Locate the cell with the specified text and output its [x, y] center coordinate. 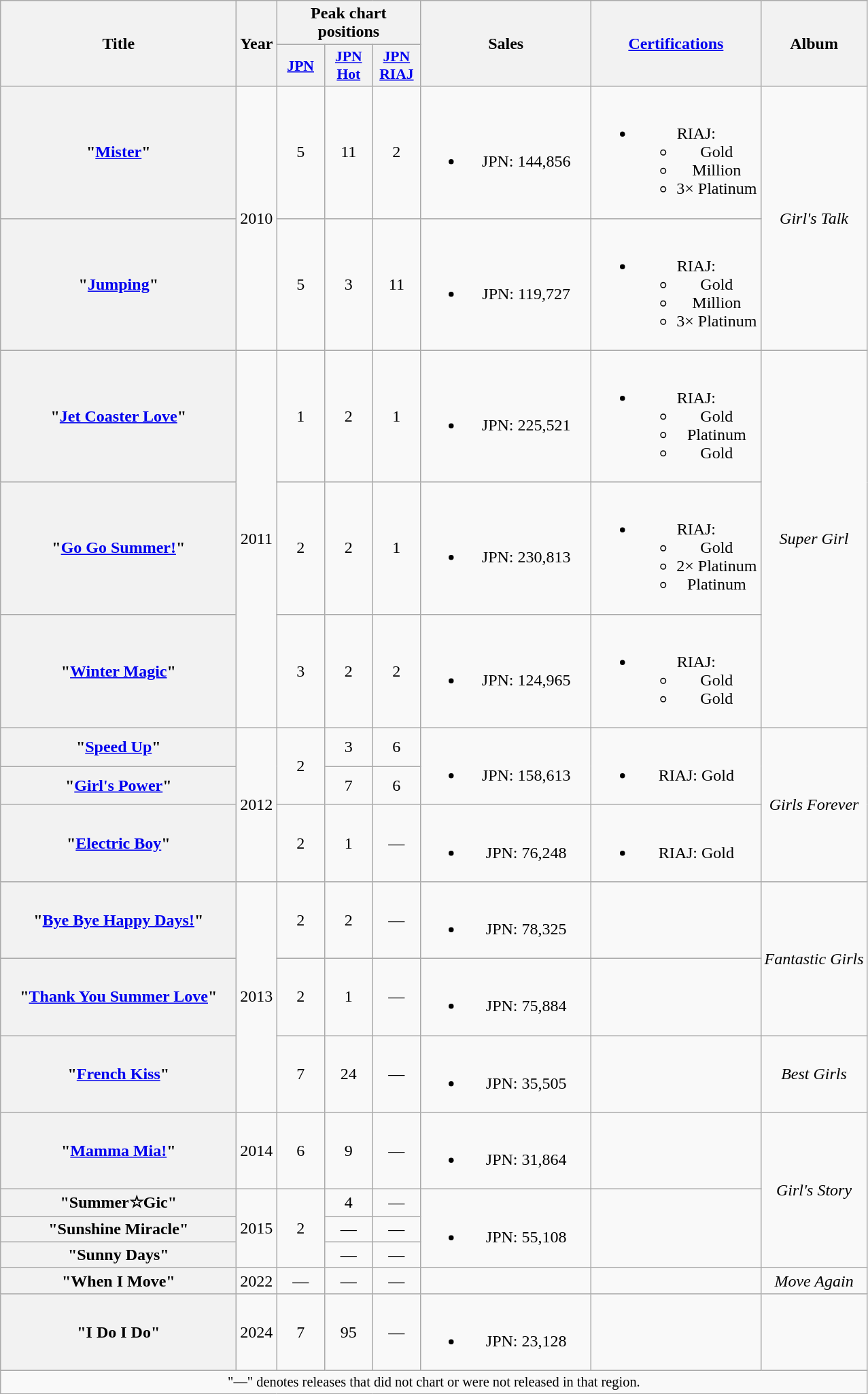
24 [348, 1073]
JPN: 119,727 [506, 284]
JPN: 124,965 [506, 670]
"Mamma Mia!" [118, 1151]
JPN: 23,128 [506, 1331]
"Jumping" [118, 284]
"—" denotes releases that did not chart or were not released in that region. [434, 1382]
JPN: 158,613 [506, 766]
RIAJ:Gold Platinum Gold [676, 416]
"Girl's Power" [118, 786]
"Bye Bye Happy Days!" [118, 919]
Girl's Story [814, 1190]
Peak chart positions [349, 23]
"French Kiss" [118, 1073]
RIAJ:Gold Gold [676, 670]
JPN: 75,884 [506, 997]
"I Do I Do" [118, 1331]
Album [814, 44]
Certifications [676, 44]
"When I Move" [118, 1280]
9 [348, 1151]
"Summer☆Gic" [118, 1203]
JPN: 76,248 [506, 843]
2013 [257, 997]
Title [118, 44]
"Electric Boy" [118, 843]
95 [348, 1331]
"Go Go Summer!" [118, 548]
"Speed Up" [118, 747]
JPN: 31,864 [506, 1151]
"Jet Coaster Love" [118, 416]
Fantastic Girls [814, 958]
Girls Forever [814, 804]
JPN: 78,325 [506, 919]
Sales [506, 44]
JPN Hot [348, 65]
4 [348, 1203]
JPN RIAJ [397, 65]
"Sunny Days" [118, 1255]
"Thank You Summer Love" [118, 997]
2011 [257, 539]
2014 [257, 1151]
Year [257, 44]
JPN: 55,108 [506, 1229]
"Mister" [118, 152]
2015 [257, 1229]
2022 [257, 1280]
JPN: 35,505 [506, 1073]
Girl's Talk [814, 218]
JPN: 225,521 [506, 416]
JPN: 144,856 [506, 152]
"Winter Magic" [118, 670]
RIAJ:Gold 2× Platinum Platinum [676, 548]
Super Girl [814, 539]
2024 [257, 1331]
2012 [257, 804]
"Sunshine Miracle" [118, 1229]
Best Girls [814, 1073]
2010 [257, 218]
JPN: 230,813 [506, 548]
JPN [300, 65]
Move Again [814, 1280]
